Output the (x, y) coordinate of the center of the cell containing the given text.  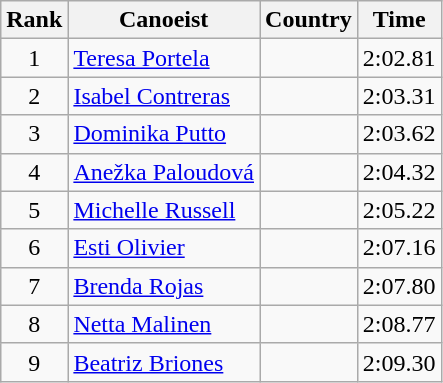
3 (34, 134)
1 (34, 58)
2:02.81 (399, 58)
Country (309, 20)
Rank (34, 20)
4 (34, 172)
2:03.31 (399, 96)
2:05.22 (399, 210)
5 (34, 210)
Anežka Paloudová (164, 172)
Dominika Putto (164, 134)
Canoeist (164, 20)
2:09.30 (399, 362)
Teresa Portela (164, 58)
Isabel Contreras (164, 96)
2:07.80 (399, 286)
Michelle Russell (164, 210)
7 (34, 286)
Netta Malinen (164, 324)
2:08.77 (399, 324)
Esti Olivier (164, 248)
2:03.62 (399, 134)
Beatriz Briones (164, 362)
6 (34, 248)
2:07.16 (399, 248)
Time (399, 20)
8 (34, 324)
Brenda Rojas (164, 286)
2:04.32 (399, 172)
2 (34, 96)
9 (34, 362)
